Return (X, Y) of the center of cell containing provided text 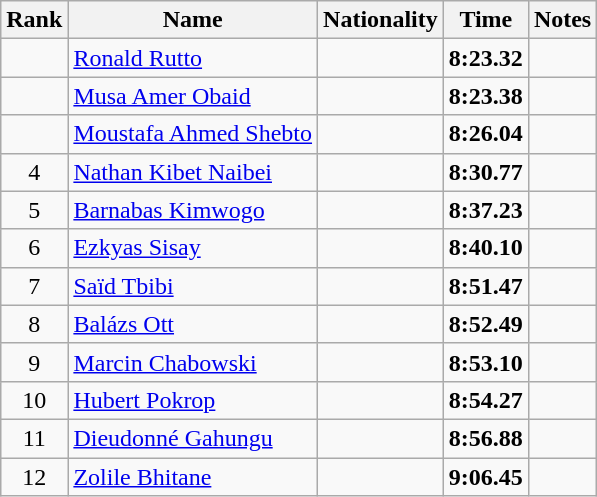
8:40.10 (486, 248)
8:52.49 (486, 324)
Time (486, 20)
6 (34, 248)
8:23.32 (486, 58)
10 (34, 400)
Saïd Tbibi (193, 286)
8:56.88 (486, 438)
Moustafa Ahmed Shebto (193, 134)
5 (34, 210)
Musa Amer Obaid (193, 96)
11 (34, 438)
8:23.38 (486, 96)
8 (34, 324)
7 (34, 286)
8:54.27 (486, 400)
9:06.45 (486, 477)
Barnabas Kimwogo (193, 210)
Ezkyas Sisay (193, 248)
8:26.04 (486, 134)
Rank (34, 20)
12 (34, 477)
Balázs Ott (193, 324)
Notes (562, 20)
8:51.47 (486, 286)
Ronald Rutto (193, 58)
Hubert Pokrop (193, 400)
9 (34, 362)
8:53.10 (486, 362)
Nationality (381, 20)
8:30.77 (486, 172)
Marcin Chabowski (193, 362)
Name (193, 20)
4 (34, 172)
Zolile Bhitane (193, 477)
8:37.23 (486, 210)
Nathan Kibet Naibei (193, 172)
Dieudonné Gahungu (193, 438)
